Capture the cell that displays the provided text and extract its [x, y] central coordinate. 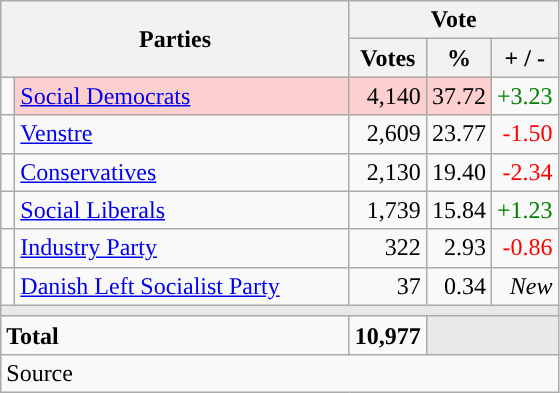
23.77 [458, 134]
322 [388, 248]
2,609 [388, 134]
19.40 [458, 172]
Danish Left Socialist Party [182, 286]
+ / - [524, 58]
Vote [454, 20]
% [458, 58]
+1.23 [524, 210]
Conservatives [182, 172]
1,739 [388, 210]
15.84 [458, 210]
10,977 [388, 335]
Industry Party [182, 248]
Social Liberals [182, 210]
2.93 [458, 248]
+3.23 [524, 96]
37.72 [458, 96]
0.34 [458, 286]
Votes [388, 58]
4,140 [388, 96]
Source [280, 373]
Social Democrats [182, 96]
-1.50 [524, 134]
Venstre [182, 134]
Total [176, 335]
New [524, 286]
Parties [176, 39]
-0.86 [524, 248]
37 [388, 286]
2,130 [388, 172]
-2.34 [524, 172]
